Find where the given text appears and provide that cell's center as (x, y) coordinate. 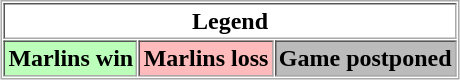
Legend (230, 21)
Game postponed (365, 58)
Marlins loss (206, 58)
Marlins win (71, 58)
